Pinpoint the cell where the given text exists, returning its [x, y] midpoint coordinate. 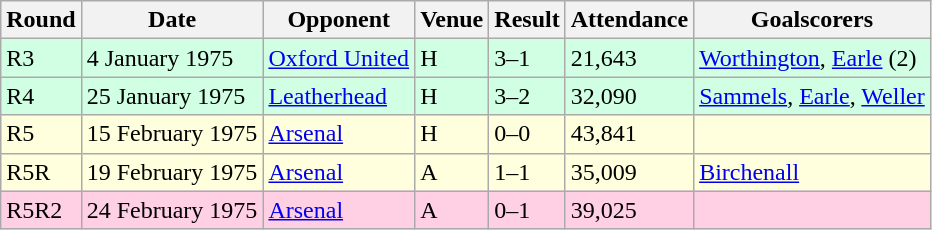
0–0 [527, 134]
21,643 [629, 58]
Opponent [339, 20]
Goalscorers [812, 20]
Sammels, Earle, Weller [812, 96]
Leatherhead [339, 96]
Worthington, Earle (2) [812, 58]
R4 [41, 96]
Date [172, 20]
35,009 [629, 172]
24 February 1975 [172, 210]
3–2 [527, 96]
43,841 [629, 134]
Result [527, 20]
1–1 [527, 172]
4 January 1975 [172, 58]
R3 [41, 58]
R5R [41, 172]
Attendance [629, 20]
Oxford United [339, 58]
25 January 1975 [172, 96]
0–1 [527, 210]
R5 [41, 134]
39,025 [629, 210]
R5R2 [41, 210]
19 February 1975 [172, 172]
Venue [452, 20]
15 February 1975 [172, 134]
3–1 [527, 58]
Birchenall [812, 172]
Round [41, 20]
32,090 [629, 96]
